From the cell containing the given text, extract its center point as [X, Y] coordinate. 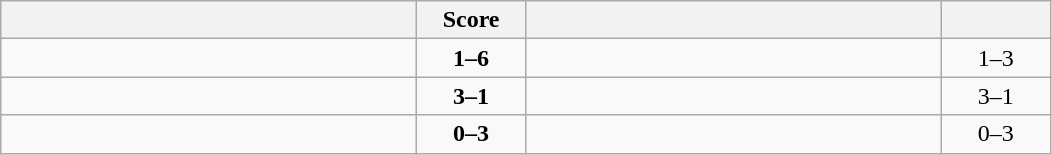
1–6 [472, 58]
Score [472, 20]
1–3 [996, 58]
